Find where the given text appears and provide that cell's center as (x, y) coordinate. 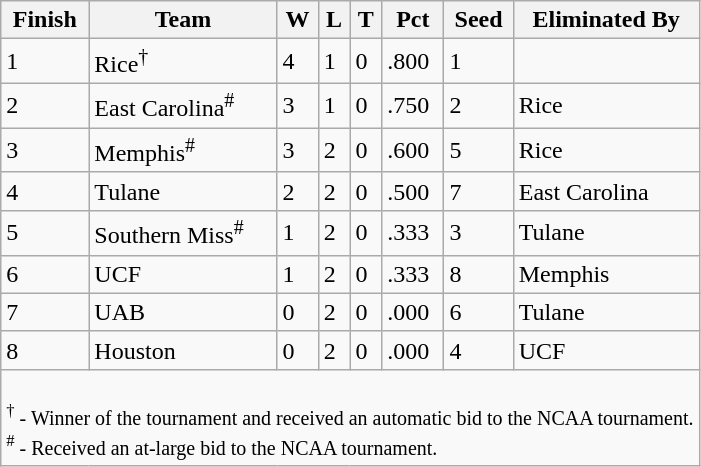
Memphis (606, 274)
† - Winner of the tournament and received an automatic bid to the NCAA tournament. # - Received an at-large bid to the NCAA tournament. (350, 417)
East Carolina (606, 191)
East Carolina# (183, 106)
Pct (413, 20)
Memphis# (183, 150)
L (334, 20)
.750 (413, 106)
Team (183, 20)
W (298, 20)
UAB (183, 312)
.500 (413, 191)
.800 (413, 62)
Rice† (183, 62)
Houston (183, 350)
Seed (478, 20)
T (366, 20)
Southern Miss# (183, 234)
Finish (45, 20)
Eliminated By (606, 20)
.600 (413, 150)
